Identify which cell holds the provided text, then report its (X, Y) central coordinate. 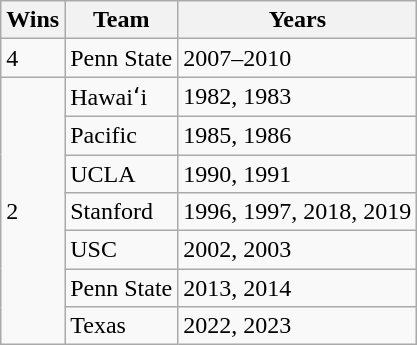
Team (122, 20)
2013, 2014 (298, 288)
Pacific (122, 135)
UCLA (122, 173)
Years (298, 20)
1985, 1986 (298, 135)
2002, 2003 (298, 250)
1996, 1997, 2018, 2019 (298, 212)
USC (122, 250)
1982, 1983 (298, 97)
2 (33, 211)
Stanford (122, 212)
Hawaiʻi (122, 97)
1990, 1991 (298, 173)
Wins (33, 20)
2007–2010 (298, 58)
4 (33, 58)
Texas (122, 326)
2022, 2023 (298, 326)
